Detect which cell encompasses the target text, then output its [x, y] center coordinate. 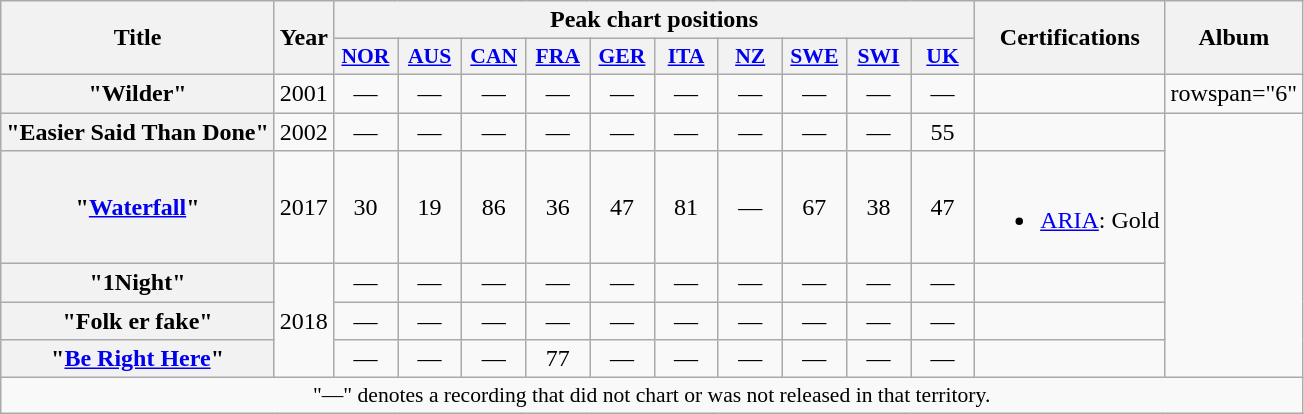
55 [942, 131]
86 [494, 208]
2017 [304, 208]
2002 [304, 131]
FRA [558, 57]
2018 [304, 321]
AUS [430, 57]
"Wilder" [138, 93]
rowspan="6" [1234, 93]
"—" denotes a recording that did not chart or was not released in that territory. [652, 396]
"Easier Said Than Done" [138, 131]
81 [686, 208]
Year [304, 38]
Album [1234, 38]
ITA [686, 57]
19 [430, 208]
"Folk er fake" [138, 321]
SWI [878, 57]
NOR [365, 57]
CAN [494, 57]
Certifications [1070, 38]
SWE [814, 57]
NZ [750, 57]
GER [622, 57]
67 [814, 208]
2001 [304, 93]
77 [558, 359]
Peak chart positions [654, 20]
"1Night" [138, 283]
36 [558, 208]
"Be Right Here" [138, 359]
ARIA: Gold [1070, 208]
"Waterfall" [138, 208]
UK [942, 57]
Title [138, 38]
38 [878, 208]
30 [365, 208]
